For the text-containing cell, return its midpoint in [x, y] coordinate format. 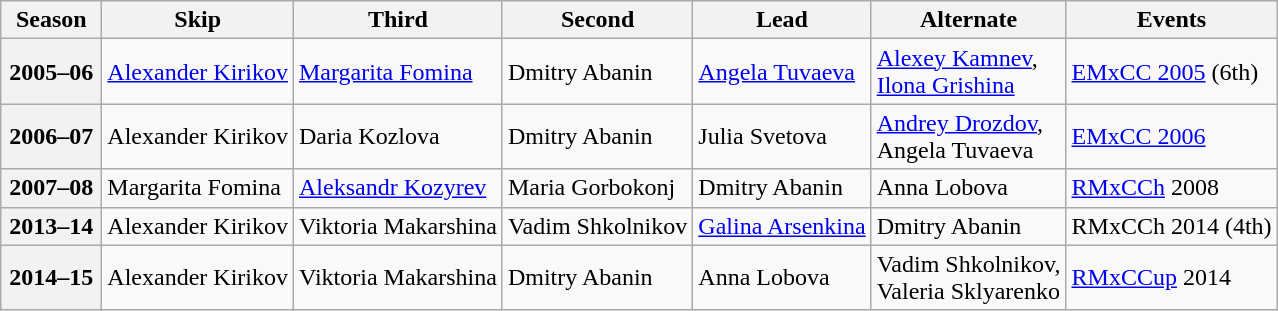
EMxCC 2005 (6th) [1172, 72]
2013–14 [52, 226]
Angela Tuvaeva [782, 72]
Alternate [968, 20]
Aleksandr Kozyrev [398, 188]
Andrey Drozdov,Angela Tuvaeva [968, 136]
Maria Gorbokonj [597, 188]
Vadim Shkolnikov,Valeria Sklyarenko [968, 278]
Events [1172, 20]
2014–15 [52, 278]
2006–07 [52, 136]
Julia Svetova [782, 136]
Vadim Shkolnikov [597, 226]
Third [398, 20]
Galina Arsenkina [782, 226]
RMxCCh 2014 (4th) [1172, 226]
EMxCC 2006 [1172, 136]
RMxCCup 2014 [1172, 278]
Skip [198, 20]
Season [52, 20]
Daria Kozlova [398, 136]
Lead [782, 20]
RMxCCh 2008 [1172, 188]
2005–06 [52, 72]
Alexey Kamnev,Ilona Grishina [968, 72]
2007–08 [52, 188]
Second [597, 20]
